Capture the cell that displays the provided text and extract its (X, Y) central coordinate. 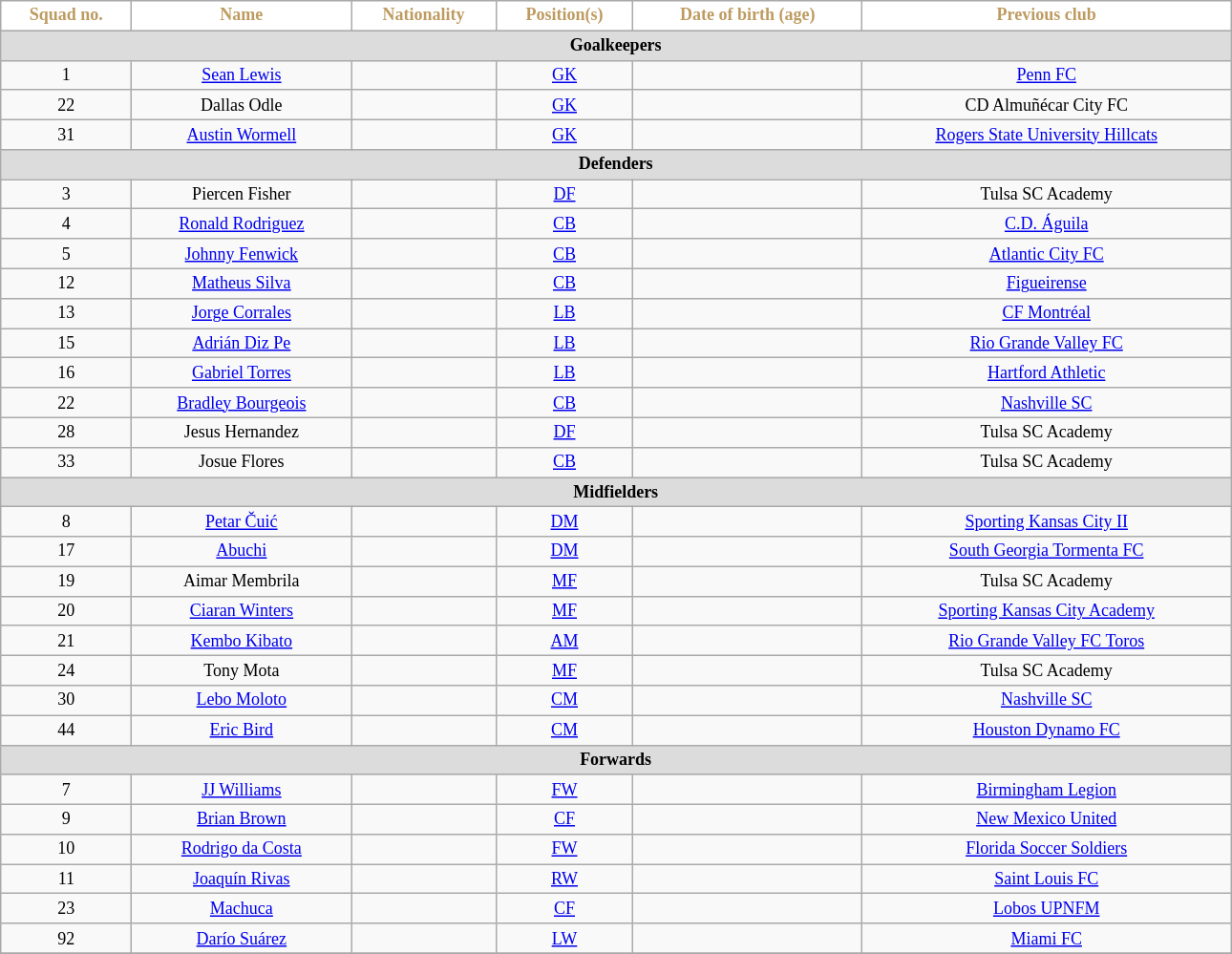
21 (67, 640)
Rogers State University Hillcats (1047, 134)
Rio Grande Valley FC (1047, 344)
Atlantic City FC (1047, 254)
Ciaran Winters (242, 611)
Birmingham Legion (1047, 789)
New Mexico United (1047, 819)
JJ Williams (242, 789)
Gabriel Torres (242, 372)
Saint Louis FC (1047, 879)
Lebo Moloto (242, 701)
Figueirense (1047, 283)
Johnny Fenwick (242, 254)
Sean Lewis (242, 74)
15 (67, 344)
Florida Soccer Soldiers (1047, 850)
24 (67, 670)
4 (67, 223)
19 (67, 581)
1 (67, 74)
Date of birth (age) (748, 15)
Position(s) (563, 15)
9 (67, 819)
Houston Dynamo FC (1047, 730)
13 (67, 313)
South Georgia Tormenta FC (1047, 552)
20 (67, 611)
Machuca (242, 909)
Nationality (424, 15)
Squad no. (67, 15)
Matheus Silva (242, 283)
Hartford Athletic (1047, 372)
Sporting Kansas City II (1047, 521)
Adrián Diz Pe (242, 344)
Petar Čuić (242, 521)
7 (67, 789)
Ronald Rodriguez (242, 223)
Jesus Hernandez (242, 432)
Name (242, 15)
Piercen Fisher (242, 195)
Previous club (1047, 15)
Dallas Odle (242, 105)
Bradley Bourgeois (242, 403)
17 (67, 552)
28 (67, 432)
C.D. Águila (1047, 223)
Penn FC (1047, 74)
Kembo Kibato (242, 640)
Abuchi (242, 552)
33 (67, 462)
Goalkeepers (616, 46)
RW (563, 879)
LW (563, 938)
Lobos UPNFM (1047, 909)
12 (67, 283)
3 (67, 195)
Joaquín Rivas (242, 879)
AM (563, 640)
Rio Grande Valley FC Toros (1047, 640)
Darío Suárez (242, 938)
Midfielders (616, 493)
11 (67, 879)
Defenders (616, 164)
16 (67, 372)
Forwards (616, 760)
23 (67, 909)
Tony Mota (242, 670)
Brian Brown (242, 819)
5 (67, 254)
Aimar Membrila (242, 581)
92 (67, 938)
Sporting Kansas City Academy (1047, 611)
Eric Bird (242, 730)
30 (67, 701)
CF Montréal (1047, 313)
8 (67, 521)
Austin Wormell (242, 134)
10 (67, 850)
Jorge Corrales (242, 313)
Josue Flores (242, 462)
44 (67, 730)
CD Almuñécar City FC (1047, 105)
31 (67, 134)
Rodrigo da Costa (242, 850)
Miami FC (1047, 938)
